Find where the given text appears and provide that cell's center as (x, y) coordinate. 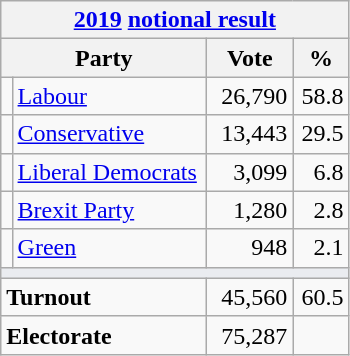
Brexit Party (110, 210)
58.8 (321, 96)
948 (250, 248)
Electorate (104, 335)
Labour (110, 96)
Liberal Democrats (110, 172)
2.1 (321, 248)
2019 notional result (175, 20)
Party (104, 58)
26,790 (250, 96)
Turnout (104, 297)
60.5 (321, 297)
13,443 (250, 134)
% (321, 58)
Conservative (110, 134)
45,560 (250, 297)
29.5 (321, 134)
75,287 (250, 335)
6.8 (321, 172)
1,280 (250, 210)
3,099 (250, 172)
Green (110, 248)
2.8 (321, 210)
Vote (250, 58)
